Provide the (X, Y) coordinate of the cell's center where the given text is located.  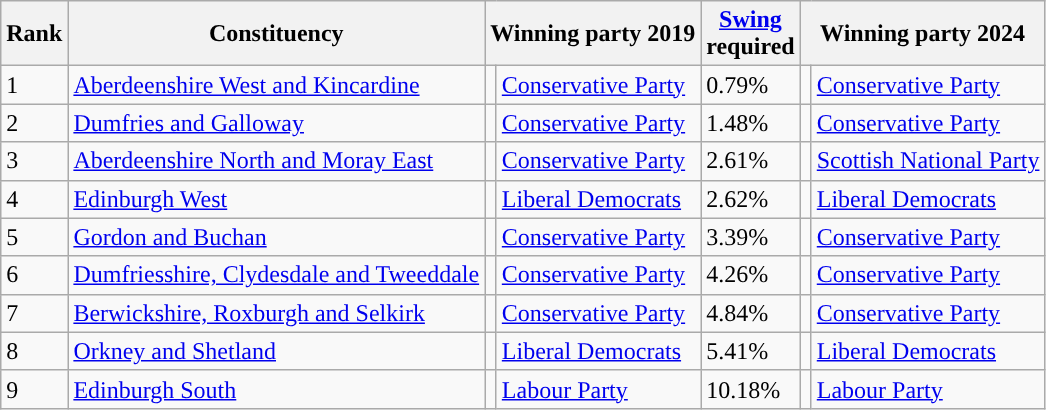
Orkney and Shetland (276, 351)
2.61% (751, 161)
5 (34, 237)
1 (34, 85)
1.48% (751, 123)
9 (34, 389)
4.84% (751, 313)
3 (34, 161)
4.26% (751, 275)
Edinburgh West (276, 199)
Winning party 2024 (922, 34)
Aberdeenshire North and Moray East (276, 161)
5.41% (751, 351)
Dumfries and Galloway (276, 123)
4 (34, 199)
Rank (34, 34)
Aberdeenshire West and Kincardine (276, 85)
Constituency (276, 34)
8 (34, 351)
2 (34, 123)
10.18% (751, 389)
6 (34, 275)
Dumfriesshire, Clydesdale and Tweeddale (276, 275)
Gordon and Buchan (276, 237)
7 (34, 313)
Swing required (751, 34)
0.79% (751, 85)
Berwickshire, Roxburgh and Selkirk (276, 313)
3.39% (751, 237)
Edinburgh South (276, 389)
Winning party 2019 (593, 34)
Scottish National Party (928, 161)
2.62% (751, 199)
